Scan for the cell matching the given text and deliver its [x, y] coordinate at center. 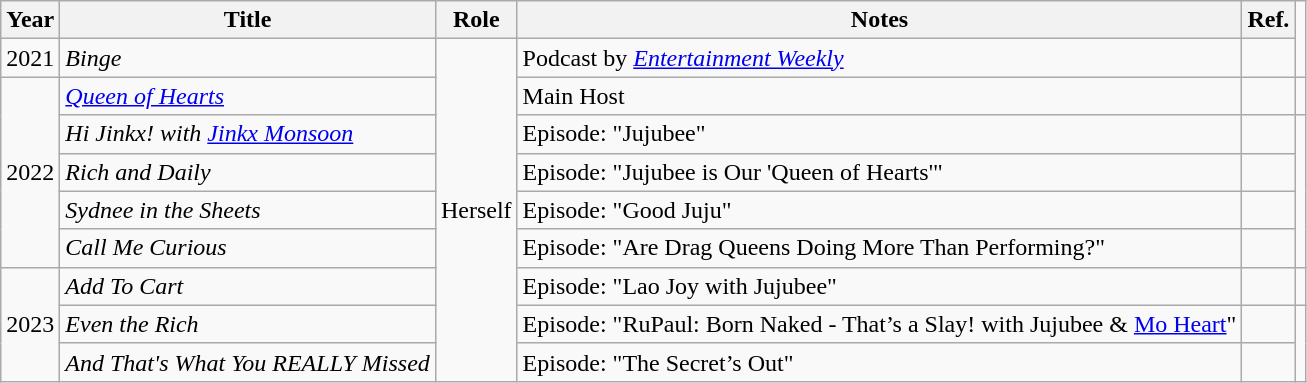
Episode: "RuPaul: Born Naked - That’s a Slay! with Jujubee & Mo Heart" [880, 324]
Even the Rich [248, 324]
Queen of Hearts [248, 96]
Episode: "Are Drag Queens Doing More Than Performing?" [880, 248]
Main Host [880, 96]
Rich and Daily [248, 172]
Hi Jinkx! with Jinkx Monsoon [248, 134]
Call Me Curious [248, 248]
2022 [30, 172]
Podcast by Entertainment Weekly [880, 58]
Episode: "Good Juju" [880, 210]
Herself [476, 210]
And That's What You REALLY Missed [248, 362]
Ref. [1268, 20]
Sydnee in the Sheets [248, 210]
2021 [30, 58]
Episode: "Lao Joy with Jujubee" [880, 286]
Year [30, 20]
Notes [880, 20]
Title [248, 20]
Episode: "Jujubee" [880, 134]
2023 [30, 324]
Role [476, 20]
Binge [248, 58]
Add To Cart [248, 286]
Episode: "Jujubee is Our 'Queen of Hearts'" [880, 172]
Episode: "The Secret’s Out" [880, 362]
